Return the [X, Y] coordinate for the center point of the cell that contains the specified text.  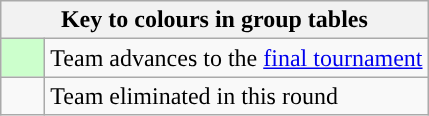
Key to colours in group tables [214, 20]
Team eliminated in this round [236, 96]
Team advances to the final tournament [236, 58]
